Detect which cell encompasses the target text, then output its [X, Y] center coordinate. 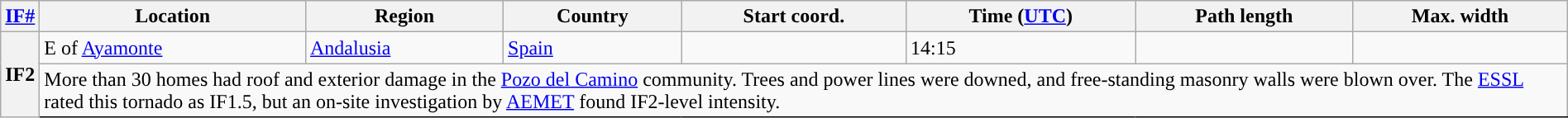
Country [593, 17]
Location [173, 17]
Region [404, 17]
Start coord. [794, 17]
Spain [593, 48]
Time (UTC) [1021, 17]
IF2 [20, 74]
Andalusia [404, 48]
14:15 [1021, 48]
E of Ayamonte [173, 48]
Path length [1244, 17]
IF# [20, 17]
Max. width [1460, 17]
